Scan for the cell matching the given text and deliver its [x, y] coordinate at center. 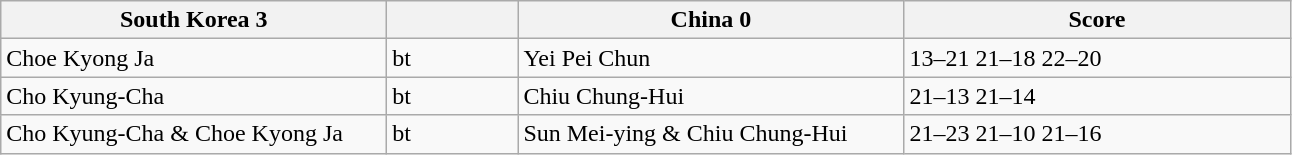
Cho Kyung-Cha [194, 96]
13–21 21–18 22–20 [1097, 58]
21–23 21–10 21–16 [1097, 134]
Yei Pei Chun [711, 58]
China 0 [711, 20]
Choe Kyong Ja [194, 58]
Sun Mei-ying & Chiu Chung-Hui [711, 134]
21–13 21–14 [1097, 96]
South Korea 3 [194, 20]
Cho Kyung-Cha & Choe Kyong Ja [194, 134]
Score [1097, 20]
Chiu Chung-Hui [711, 96]
